Determine the (X, Y) coordinate at the center of the cell enclosing the given text.  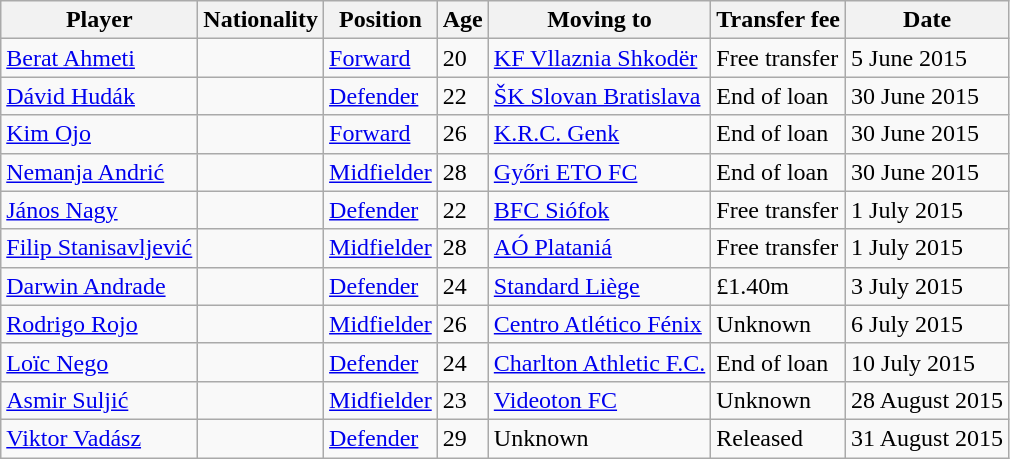
Player (100, 20)
28 August 2015 (928, 400)
K.R.C. Genk (599, 134)
Videoton FC (599, 400)
5 June 2015 (928, 58)
ŠK Slovan Bratislava (599, 96)
29 (462, 438)
Rodrigo Rojo (100, 324)
20 (462, 58)
Moving to (599, 20)
Dávid Hudák (100, 96)
Kim Ojo (100, 134)
10 July 2015 (928, 362)
Viktor Vadász (100, 438)
Date (928, 20)
Charlton Athletic F.C. (599, 362)
Berat Ahmeti (100, 58)
AÓ Plataniá (599, 248)
Age (462, 20)
6 July 2015 (928, 324)
Nemanja Andrić (100, 172)
Győri ETO FC (599, 172)
Centro Atlético Fénix (599, 324)
Loïc Nego (100, 362)
Nationality (261, 20)
3 July 2015 (928, 286)
Position (381, 20)
Standard Liège (599, 286)
31 August 2015 (928, 438)
Asmir Suljić (100, 400)
KF Vllaznia Shkodër (599, 58)
£1.40m (778, 286)
BFC Siófok (599, 210)
23 (462, 400)
Transfer fee (778, 20)
János Nagy (100, 210)
Darwin Andrade (100, 286)
Filip Stanisavljević (100, 248)
Released (778, 438)
